Locate the cell with the specified text and output its (X, Y) center coordinate. 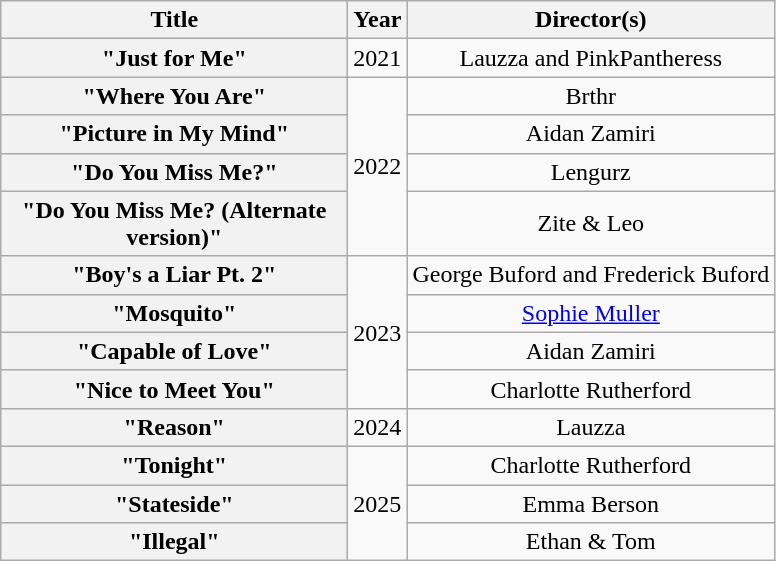
"Reason" (174, 427)
Lengurz (591, 172)
Lauzza (591, 427)
"Tonight" (174, 465)
"Where You Are" (174, 96)
Sophie Muller (591, 313)
2024 (378, 427)
"Picture in My Mind" (174, 134)
George Buford and Frederick Buford (591, 275)
"Boy's a Liar Pt. 2" (174, 275)
2021 (378, 58)
"Do You Miss Me? (Alternate version)" (174, 224)
2023 (378, 332)
"Capable of Love" (174, 351)
2025 (378, 503)
Brthr (591, 96)
"Just for Me" (174, 58)
"Illegal" (174, 542)
Zite & Leo (591, 224)
Ethan & Tom (591, 542)
Director(s) (591, 20)
Year (378, 20)
Lauzza and PinkPantheress (591, 58)
Emma Berson (591, 503)
Title (174, 20)
2022 (378, 166)
"Nice to Meet You" (174, 389)
"Stateside" (174, 503)
"Do You Miss Me?" (174, 172)
"Mosquito" (174, 313)
